Pinpoint the cell where the given text exists, returning its (X, Y) midpoint coordinate. 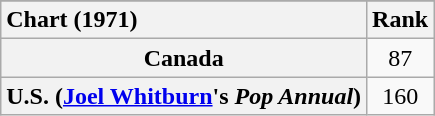
Canada (184, 58)
Rank (400, 20)
Chart (1971) (184, 20)
87 (400, 58)
160 (400, 96)
U.S. (Joel Whitburn's Pop Annual) (184, 96)
